Locate the cell with the specified text and output its (X, Y) center coordinate. 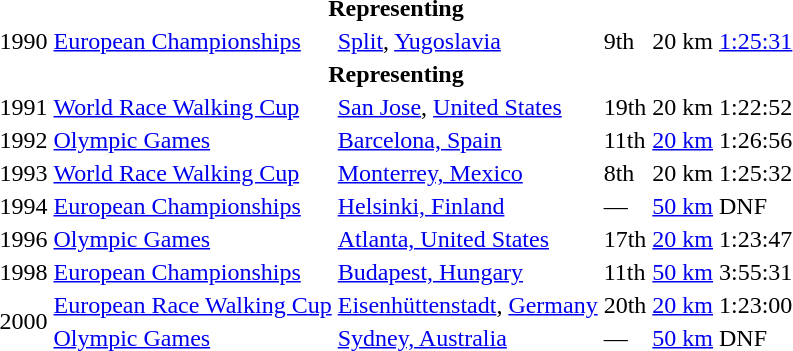
Helsinki, Finland (468, 206)
Split, Yugoslavia (468, 41)
European Race Walking Cup (192, 305)
19th (625, 107)
Atlanta, United States (468, 239)
Barcelona, Spain (468, 140)
Budapest, Hungary (468, 272)
Eisenhüttenstadt, Germany (468, 305)
9th (625, 41)
8th (625, 173)
17th (625, 239)
San Jose, United States (468, 107)
20th (625, 305)
Monterrey, Mexico (468, 173)
— (625, 206)
